For the text-containing cell, return its midpoint in [x, y] coordinate format. 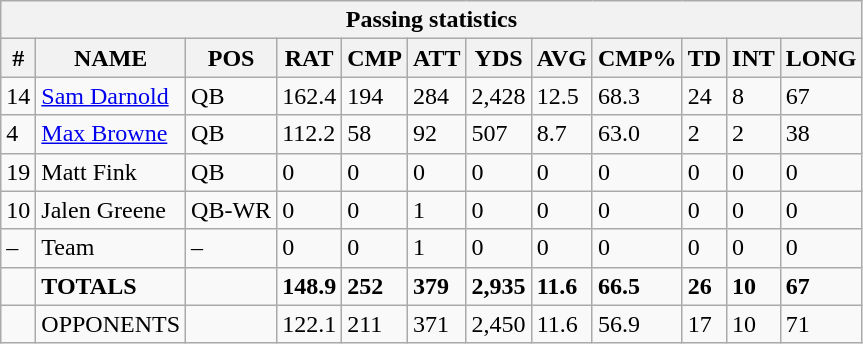
POS [232, 58]
162.4 [310, 96]
24 [704, 96]
NAME [111, 58]
112.2 [310, 134]
38 [821, 134]
17 [704, 324]
Passing statistics [432, 20]
INT [754, 58]
TD [704, 58]
Jalen Greene [111, 210]
Team [111, 248]
TOTALS [111, 286]
371 [436, 324]
92 [436, 134]
71 [821, 324]
OPPONENTS [111, 324]
19 [18, 172]
12.5 [562, 96]
Max Browne [111, 134]
CMP [375, 58]
194 [375, 96]
507 [498, 134]
122.1 [310, 324]
# [18, 58]
56.9 [637, 324]
66.5 [637, 286]
Matt Fink [111, 172]
284 [436, 96]
CMP% [637, 58]
14 [18, 96]
RAT [310, 58]
379 [436, 286]
4 [18, 134]
68.3 [637, 96]
AVG [562, 58]
YDS [498, 58]
8.7 [562, 134]
LONG [821, 58]
58 [375, 134]
148.9 [310, 286]
2,935 [498, 286]
63.0 [637, 134]
211 [375, 324]
2,450 [498, 324]
2,428 [498, 96]
26 [704, 286]
Sam Darnold [111, 96]
252 [375, 286]
ATT [436, 58]
QB-WR [232, 210]
8 [754, 96]
